Return (x, y) of the center of cell containing provided text 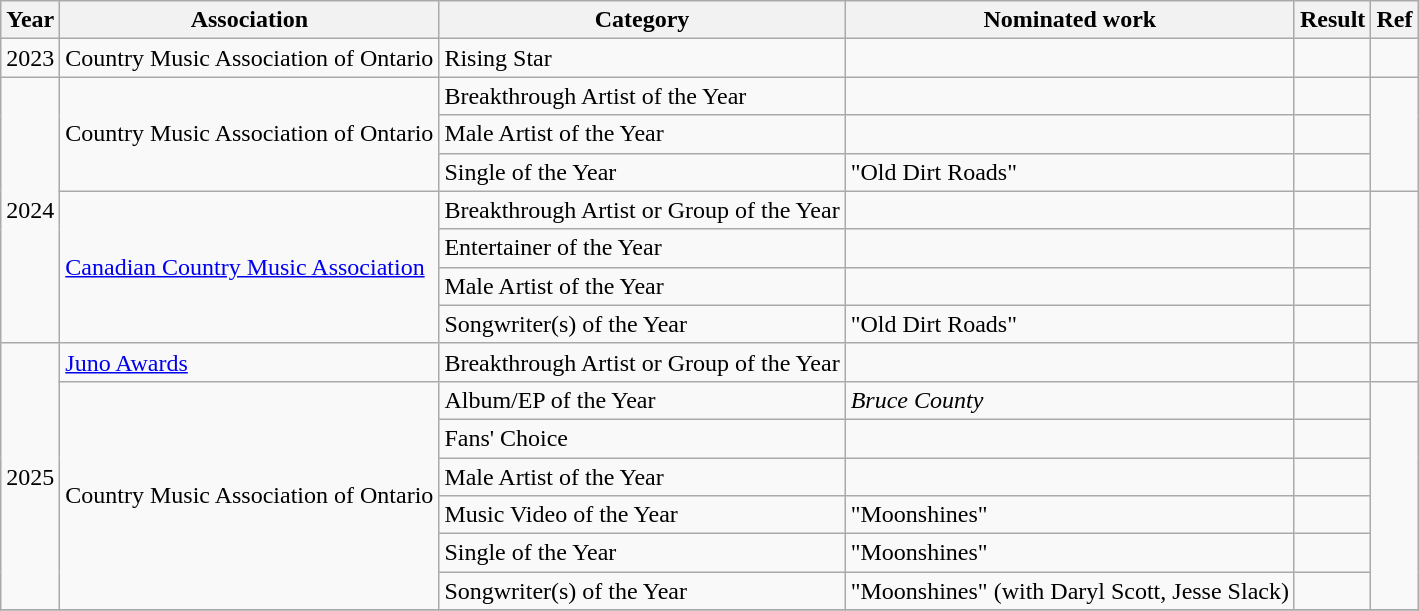
"Moonshines" (with Daryl Scott, Jesse Slack) (1070, 591)
2024 (30, 210)
Album/EP of the Year (642, 400)
Ref (1394, 20)
Year (30, 20)
Bruce County (1070, 400)
2023 (30, 58)
Music Video of the Year (642, 515)
Breakthrough Artist of the Year (642, 96)
Juno Awards (250, 362)
Result (1332, 20)
Entertainer of the Year (642, 248)
Nominated work (1070, 20)
Fans' Choice (642, 438)
Rising Star (642, 58)
Canadian Country Music Association (250, 267)
2025 (30, 476)
Association (250, 20)
Category (642, 20)
